Identify which cell holds the provided text, then report its (X, Y) central coordinate. 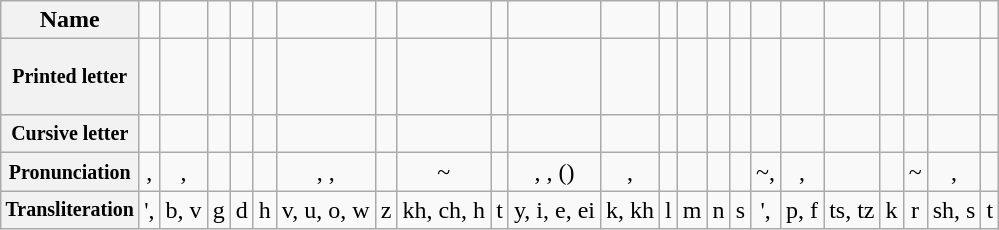
Pronunciation (70, 172)
Name (70, 20)
Cursive letter (70, 134)
m (692, 210)
r (915, 210)
s (740, 210)
d (242, 210)
, , (326, 172)
g (218, 210)
sh, s (954, 210)
Transliteration (70, 210)
l (669, 210)
~, (766, 172)
Printed letter (70, 77)
b, v (184, 210)
p, f (802, 210)
ts, tz (852, 210)
kh, ch, h (444, 210)
k (892, 210)
h (264, 210)
n (718, 210)
y, i, e, ei (554, 210)
v, u, o, w (326, 210)
, , () (554, 172)
k, kh (630, 210)
z (386, 210)
